Output the [x, y] coordinate of the center of the cell containing the given text.  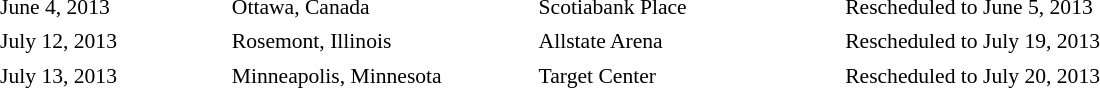
Allstate Arena [688, 42]
Rosemont, Illinois [381, 42]
